Return [x, y] of the center of cell containing provided text 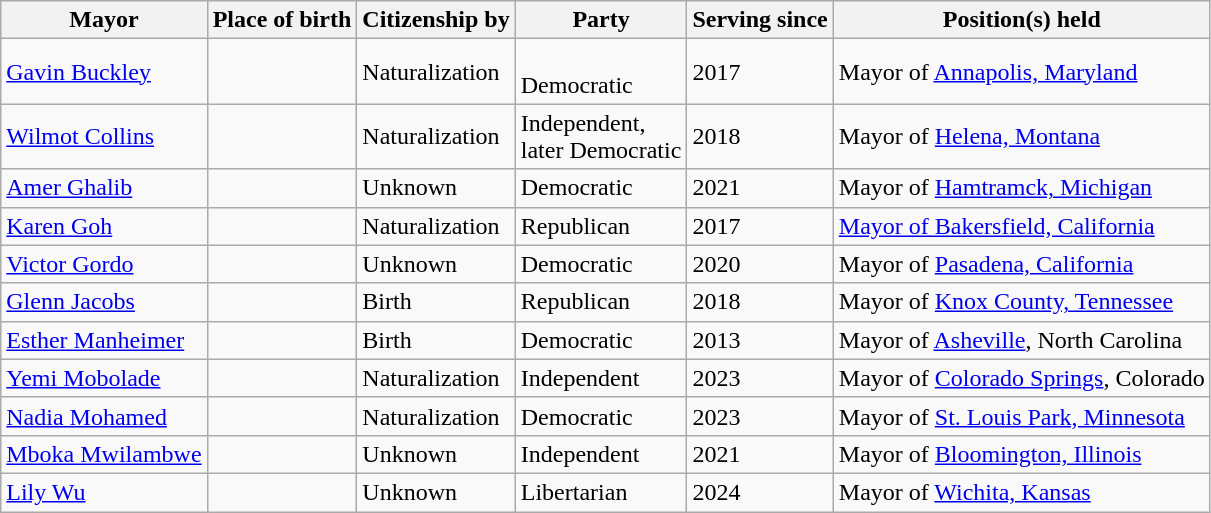
Karen Goh [104, 226]
Victor Gordo [104, 264]
Glenn Jacobs [104, 302]
Mayor of Knox County, Tennessee [1022, 302]
Mboka Mwilambwe [104, 454]
2013 [760, 340]
Esther Manheimer [104, 340]
2024 [760, 492]
Wilmot Collins [104, 136]
Party [601, 20]
Place of birth [282, 20]
Mayor of Annapolis, Maryland [1022, 72]
Gavin Buckley [104, 72]
Libertarian [601, 492]
Mayor of Bloomington, Illinois [1022, 454]
Mayor of Asheville, North Carolina [1022, 340]
Independent, later Democratic [601, 136]
Mayor of Colorado Springs, Colorado [1022, 378]
Mayor of Bakersfield, California [1022, 226]
Amer Ghalib [104, 188]
Mayor of St. Louis Park, Minnesota [1022, 416]
Mayor of Helena, Montana [1022, 136]
Mayor of Hamtramck, Michigan [1022, 188]
Mayor of Wichita, Kansas [1022, 492]
Citizenship by [436, 20]
Position(s) held [1022, 20]
Lily Wu [104, 492]
Serving since [760, 20]
Mayor [104, 20]
2020 [760, 264]
Yemi Mobolade [104, 378]
Nadia Mohamed [104, 416]
Mayor of Pasadena, California [1022, 264]
